Locate the cell with the specified text and output its (x, y) center coordinate. 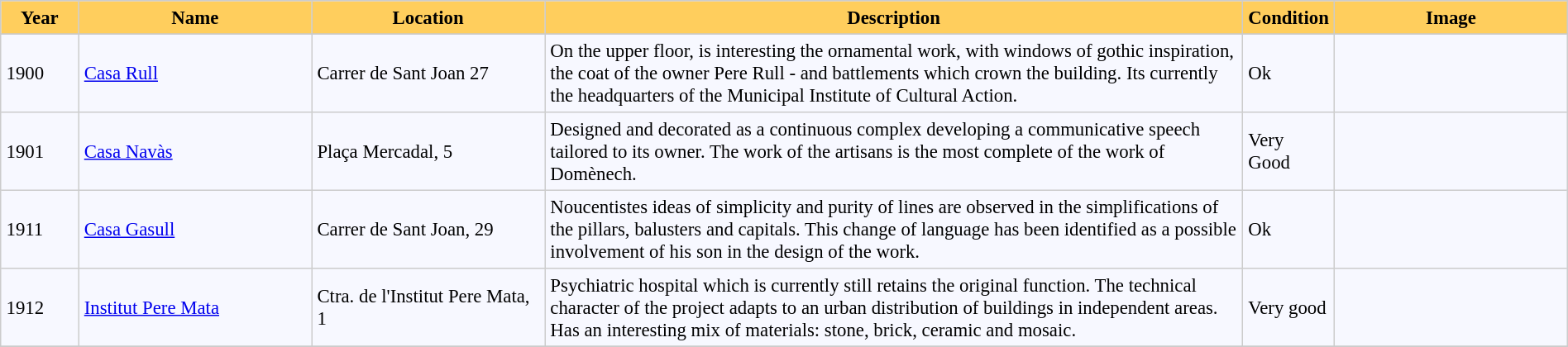
Plaça Mercadal, 5 (428, 151)
Image (1451, 17)
Ctra. de l'Institut Pere Mata, 1 (428, 307)
Location (428, 17)
1912 (40, 307)
Description (894, 17)
1900 (40, 73)
Casa Gasull (195, 229)
Carrer de Sant Joan, 29 (428, 229)
Very Good (1288, 151)
Condition (1288, 17)
Very good (1288, 307)
1911 (40, 229)
Name (195, 17)
Year (40, 17)
Casa Navàs (195, 151)
Carrer de Sant Joan 27 (428, 73)
Institut Pere Mata (195, 307)
1901 (40, 151)
Casa Rull (195, 73)
